Capture the cell that displays the provided text and extract its (x, y) central coordinate. 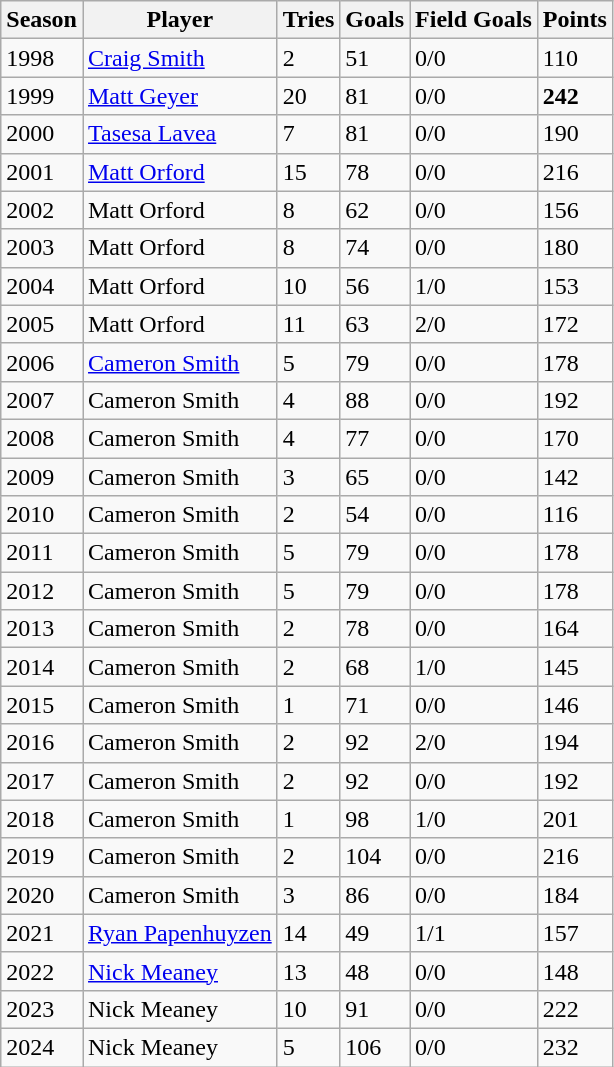
20 (308, 96)
Player (180, 20)
65 (375, 477)
2003 (42, 248)
Field Goals (474, 20)
98 (375, 819)
2000 (42, 134)
11 (308, 324)
116 (574, 515)
13 (308, 971)
74 (375, 248)
Goals (375, 20)
142 (574, 477)
2009 (42, 477)
88 (375, 400)
110 (574, 58)
146 (574, 705)
2006 (42, 362)
1999 (42, 96)
15 (308, 172)
157 (574, 933)
156 (574, 210)
Points (574, 20)
63 (375, 324)
54 (375, 515)
145 (574, 667)
Matt Geyer (180, 96)
1998 (42, 58)
190 (574, 134)
71 (375, 705)
2005 (42, 324)
201 (574, 819)
68 (375, 667)
49 (375, 933)
184 (574, 895)
14 (308, 933)
56 (375, 286)
222 (574, 1009)
86 (375, 895)
2015 (42, 705)
148 (574, 971)
2020 (42, 895)
180 (574, 248)
Tasesa Lavea (180, 134)
104 (375, 857)
2010 (42, 515)
51 (375, 58)
Ryan Papenhuyzen (180, 933)
153 (574, 286)
2024 (42, 1047)
1/1 (474, 933)
2023 (42, 1009)
164 (574, 629)
194 (574, 743)
2001 (42, 172)
91 (375, 1009)
106 (375, 1047)
62 (375, 210)
Season (42, 20)
2008 (42, 438)
2019 (42, 857)
2022 (42, 971)
232 (574, 1047)
48 (375, 971)
2016 (42, 743)
2004 (42, 286)
2013 (42, 629)
2021 (42, 933)
2018 (42, 819)
2014 (42, 667)
Craig Smith (180, 58)
Tries (308, 20)
77 (375, 438)
2011 (42, 553)
242 (574, 96)
2007 (42, 400)
170 (574, 438)
172 (574, 324)
2002 (42, 210)
7 (308, 134)
2012 (42, 591)
2017 (42, 781)
